Provide the [x, y] coordinate of the cell's center where the given text is located.  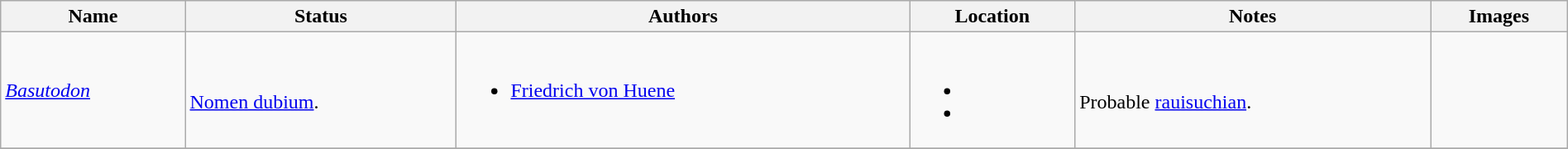
Notes [1253, 17]
Basutodon [93, 90]
Location [992, 17]
Images [1499, 17]
Friedrich von Huene [675, 90]
Authors [683, 17]
Name [93, 17]
Probable rauisuchian. [1253, 90]
Status [321, 17]
Nomen dubium. [321, 90]
